Determine the [x, y] coordinate at the center of the cell enclosing the given text.  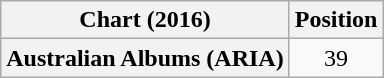
Chart (2016) [145, 20]
39 [336, 58]
Position [336, 20]
Australian Albums (ARIA) [145, 58]
